For the text-containing cell, return its midpoint in [X, Y] coordinate format. 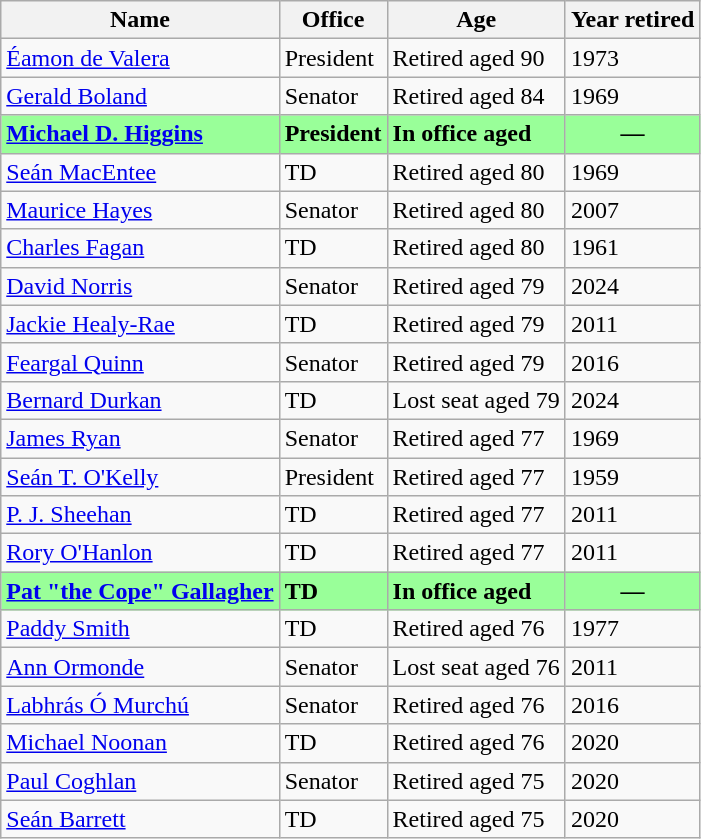
Bernard Durkan [140, 400]
1977 [632, 629]
Name [140, 20]
Retired aged 84 [476, 96]
Ann Ormonde [140, 667]
Charles Fagan [140, 248]
1961 [632, 248]
Gerald Boland [140, 96]
Age [476, 20]
Seán MacEntee [140, 172]
Lost seat aged 76 [476, 667]
2007 [632, 210]
Year retired [632, 20]
Michael D. Higgins [140, 134]
P. J. Sheehan [140, 515]
Rory O'Hanlon [140, 553]
Éamon de Valera [140, 58]
Seán T. O'Kelly [140, 477]
Seán Barrett [140, 819]
James Ryan [140, 438]
David Norris [140, 286]
Lost seat aged 79 [476, 400]
Feargal Quinn [140, 362]
1959 [632, 477]
Pat "the Cope" Gallagher [140, 591]
Retired aged 90 [476, 58]
Paddy Smith [140, 629]
Paul Coghlan [140, 781]
1973 [632, 58]
Maurice Hayes [140, 210]
Labhrás Ó Murchú [140, 705]
Michael Noonan [140, 743]
Jackie Healy-Rae [140, 324]
Office [333, 20]
